Find where the given text appears and provide that cell's center as [X, Y] coordinate. 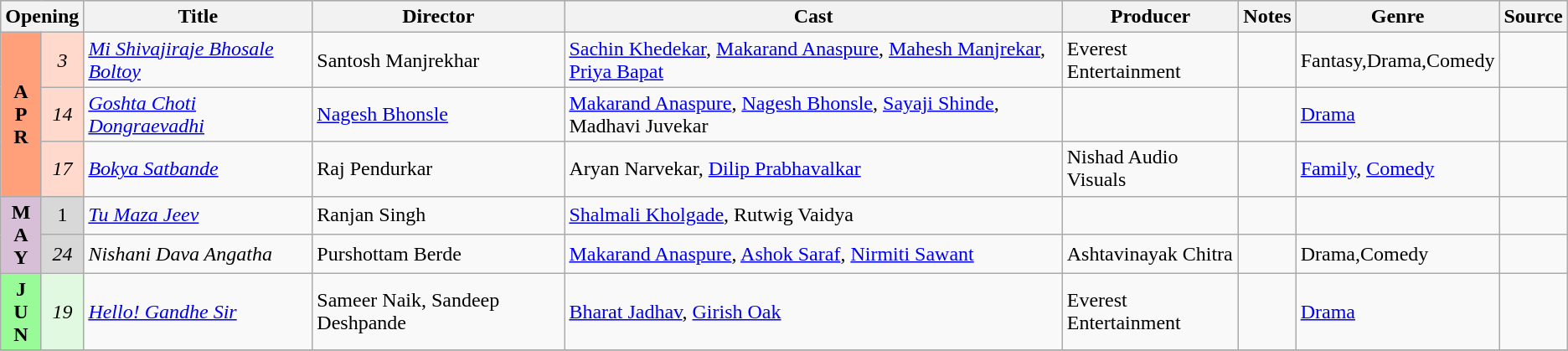
Raj Pendurkar [439, 169]
Sameer Naik, Sandeep Deshpande [439, 312]
Bokya Satbande [198, 169]
JUN [22, 312]
Nagesh Bhonsle [439, 114]
Opening [42, 17]
Makarand Anaspure, Ashok Saraf, Nirmiti Sawant [813, 254]
Producer [1151, 17]
Goshta Choti Dongraevadhi [198, 114]
17 [62, 169]
Tu Maza Jeev [198, 215]
Cast [813, 17]
Title [198, 17]
Hello! Gandhe Sir [198, 312]
Santosh Manjrekhar [439, 60]
Shalmali Kholgade, Rutwig Vaidya [813, 215]
Family, Comedy [1397, 169]
3 [62, 60]
APR [22, 114]
Aryan Narvekar, Dilip Prabhavalkar [813, 169]
Purshottam Berde [439, 254]
Makarand Anaspure, Nagesh Bhonsle, Sayaji Shinde, Madhavi Juvekar [813, 114]
MAY [22, 235]
Nishani Dava Angatha [198, 254]
19 [62, 312]
Source [1533, 17]
Mi Shivajiraje Bhosale Boltoy [198, 60]
Director [439, 17]
Notes [1267, 17]
Sachin Khedekar, Makarand Anaspure, Mahesh Manjrekar, Priya Bapat [813, 60]
Nishad Audio Visuals [1151, 169]
Ranjan Singh [439, 215]
Ashtavinayak Chitra [1151, 254]
Bharat Jadhav, Girish Oak [813, 312]
24 [62, 254]
14 [62, 114]
Drama,Comedy [1397, 254]
1 [62, 215]
Fantasy,Drama,Comedy [1397, 60]
Genre [1397, 17]
